Detect which cell encompasses the target text, then output its (X, Y) center coordinate. 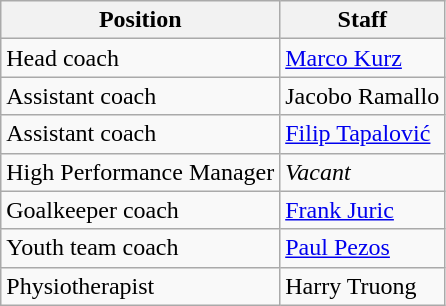
Paul Pezos (362, 248)
Staff (362, 20)
Filip Tapalović (362, 134)
Physiotherapist (140, 286)
Marco Kurz (362, 58)
Goalkeeper coach (140, 210)
Harry Truong (362, 286)
Vacant (362, 172)
High Performance Manager (140, 172)
Jacobo Ramallo (362, 96)
Position (140, 20)
Head coach (140, 58)
Youth team coach (140, 248)
Frank Juric (362, 210)
